Return (x, y) of the center of cell containing provided text 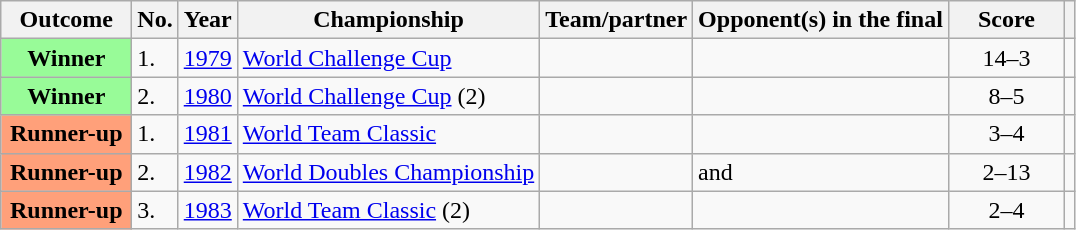
World Team Classic (2) (388, 210)
1983 (208, 210)
1979 (208, 58)
1981 (208, 134)
14–3 (1006, 58)
Outcome (66, 20)
World Challenge Cup (388, 58)
2–13 (1006, 172)
Team/partner (616, 20)
and (821, 172)
No. (155, 20)
1980 (208, 96)
Year (208, 20)
World Doubles Championship (388, 172)
3. (155, 210)
8–5 (1006, 96)
1982 (208, 172)
World Challenge Cup (2) (388, 96)
Score (1006, 20)
2–4 (1006, 210)
World Team Classic (388, 134)
3–4 (1006, 134)
Championship (388, 20)
Opponent(s) in the final (821, 20)
